From the cell containing the given text, extract its center point as [X, Y] coordinate. 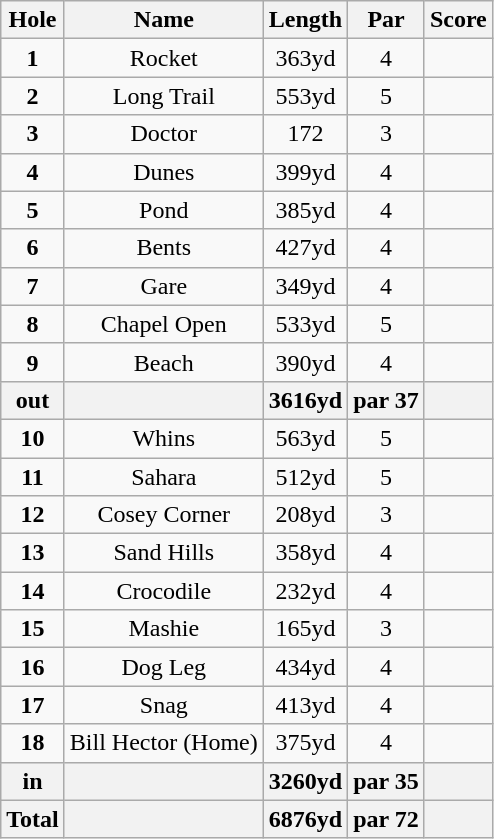
in [33, 781]
553yd [305, 96]
Total [33, 819]
par 37 [386, 400]
Chapel Open [164, 324]
7 [33, 286]
427yd [305, 248]
Whins [164, 438]
172 [305, 134]
6876yd [305, 819]
14 [33, 591]
165yd [305, 629]
375yd [305, 743]
413yd [305, 705]
208yd [305, 515]
3616yd [305, 400]
par 72 [386, 819]
9 [33, 362]
Cosey Corner [164, 515]
434yd [305, 667]
Long Trail [164, 96]
16 [33, 667]
232yd [305, 591]
11 [33, 477]
363yd [305, 58]
Beach [164, 362]
Doctor [164, 134]
Pond [164, 210]
Sahara [164, 477]
Length [305, 20]
2 [33, 96]
1 [33, 58]
out [33, 400]
Name [164, 20]
385yd [305, 210]
12 [33, 515]
512yd [305, 477]
Sand Hills [164, 553]
Crocodile [164, 591]
Rocket [164, 58]
13 [33, 553]
8 [33, 324]
349yd [305, 286]
par 35 [386, 781]
3260yd [305, 781]
Bents [164, 248]
358yd [305, 553]
17 [33, 705]
Hole [33, 20]
399yd [305, 172]
18 [33, 743]
Dunes [164, 172]
Dog Leg [164, 667]
10 [33, 438]
Par [386, 20]
Mashie [164, 629]
390yd [305, 362]
15 [33, 629]
563yd [305, 438]
Score [458, 20]
Bill Hector (Home) [164, 743]
Snag [164, 705]
6 [33, 248]
533yd [305, 324]
Gare [164, 286]
